Search for the cell housing the specified text and yield its (x, y) center coordinate. 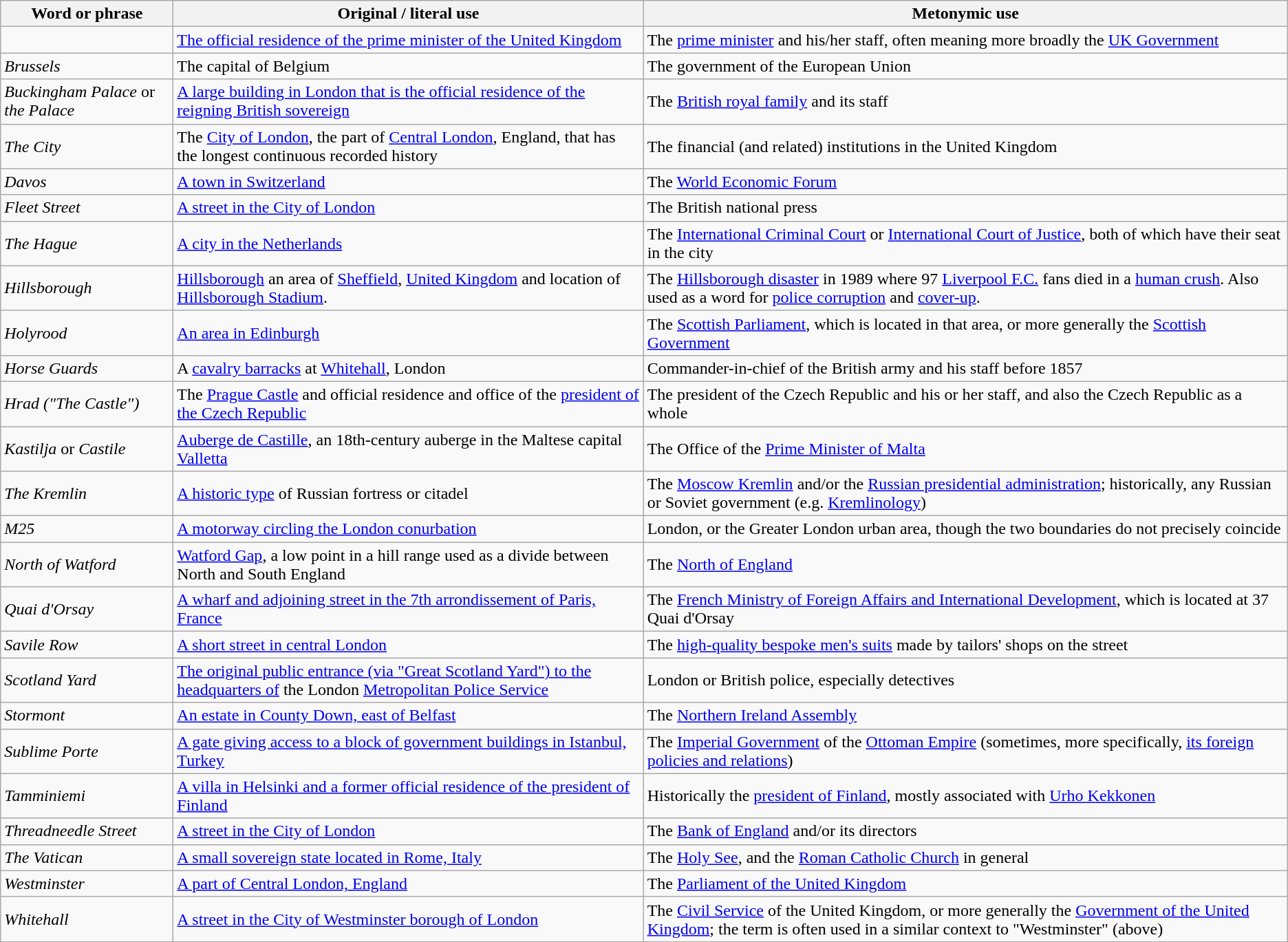
The French Ministry of Foreign Affairs and International Development, which is located at 37 Quai d'Orsay (965, 610)
The Hague (87, 244)
A cavalry barracks at Whitehall, London (409, 368)
The capital of Belgium (409, 66)
The Prague Castle and official residence and office of the president of the Czech Republic (409, 403)
Westminster (87, 884)
The official residence of the prime minister of the United Kingdom (409, 40)
Horse Guards (87, 368)
Tamminiemi (87, 795)
The Bank of England and/or its directors (965, 831)
London, or the Greater London urban area, though the two boundaries do not precisely coincide (965, 529)
Holyrood (87, 333)
The Hillsborough disaster in 1989 where 97 Liverpool F.C. fans died in a human crush. Also used as a word for police corruption and cover-up. (965, 288)
The Holy See, and the Roman Catholic Church in general (965, 857)
The president of the Czech Republic and his or her staff, and also the Czech Republic as a whole (965, 403)
Brussels (87, 66)
Stormont (87, 716)
An area in Edinburgh (409, 333)
Davos (87, 182)
The North of England (965, 564)
A villa in Helsinki and a former official residence of the president of Finland (409, 795)
Quai d'Orsay (87, 610)
North of Watford (87, 564)
The high-quality bespoke men's suits made by tailors' shops on the street (965, 645)
M25 (87, 529)
Sublime Porte (87, 751)
The City (87, 146)
A small sovereign state located in Rome, Italy (409, 857)
Buckingham Palace or the Palace (87, 102)
The Vatican (87, 857)
Metonymic use (965, 14)
Hillsborough an area of Sheffield, United Kingdom and location of Hillsborough Stadium. (409, 288)
The International Criminal Court or International Court of Justice, both of which have their seat in the city (965, 244)
The Moscow Kremlin and/or the Russian presidential administration; historically, any Russian or Soviet government (e.g. Kremlinology) (965, 494)
An estate in County Down, east of Belfast (409, 716)
Scotland Yard (87, 680)
The World Economic Forum (965, 182)
The Northern Ireland Assembly (965, 716)
Threadneedle Street (87, 831)
London or British police, especially detectives (965, 680)
A gate giving access to a block of government buildings in Istanbul, Turkey (409, 751)
The British national press (965, 208)
A historic type of Russian fortress or citadel (409, 494)
The prime minister and his/her staff, often meaning more broadly the UK Government (965, 40)
A street in the City of Westminster borough of London (409, 919)
Commander-in-chief of the British army and his staff before 1857 (965, 368)
The Office of the Prime Minister of Malta (965, 449)
The government of the European Union (965, 66)
Fleet Street (87, 208)
A large building in London that is the official residence of the reigning British sovereign (409, 102)
Watford Gap, a low point in a hill range used as a divide between North and South England (409, 564)
A motorway circling the London conurbation (409, 529)
The City of London, the part of Central London, England, that has the longest continuous recorded history (409, 146)
Auberge de Castille, an 18th-century auberge in the Maltese capital Valletta (409, 449)
The Scottish Parliament, which is located in that area, or more generally the Scottish Government (965, 333)
The financial (and related) institutions in the United Kingdom (965, 146)
Word or phrase (87, 14)
A part of Central London, England (409, 884)
The British royal family and its staff (965, 102)
Savile Row (87, 645)
A short street in central London (409, 645)
The Imperial Government of the Ottoman Empire (sometimes, more specifically, its foreign policies and relations) (965, 751)
Hrad ("The Castle") (87, 403)
Kastilja or Castile (87, 449)
The Kremlin (87, 494)
Whitehall (87, 919)
The original public entrance (via "Great Scotland Yard") to the headquarters of the London Metropolitan Police Service (409, 680)
Original / literal use (409, 14)
A wharf and adjoining street in the 7th arrondissement of Paris, France (409, 610)
The Parliament of the United Kingdom (965, 884)
A town in Switzerland (409, 182)
Hillsborough (87, 288)
A city in the Netherlands (409, 244)
Historically the president of Finland, mostly associated with Urho Kekkonen (965, 795)
